Find where the given text appears and provide that cell's center as [X, Y] coordinate. 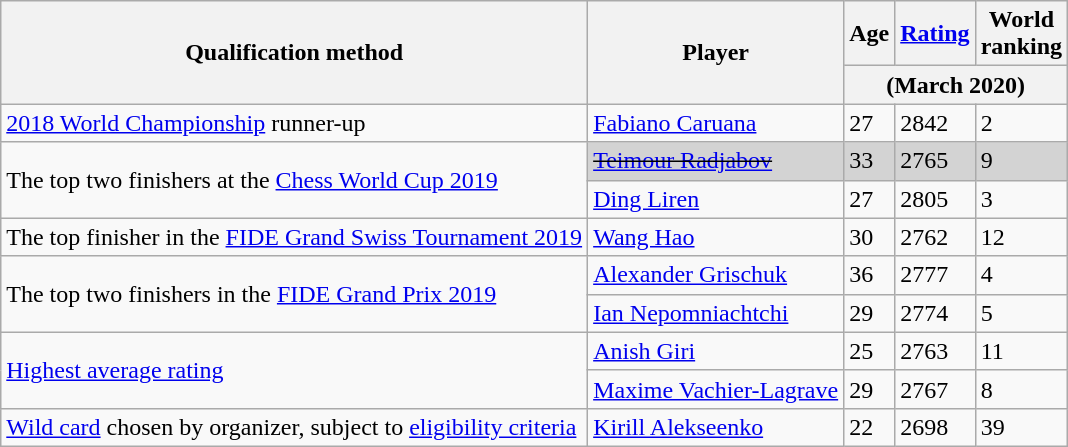
2698 [935, 427]
The top two finishers in the FIDE Grand Prix 2019 [294, 294]
2777 [935, 275]
The top two finishers at the Chess World Cup 2019 [294, 180]
Ding Liren [716, 199]
Teimour Radjabov [716, 161]
4 [1021, 275]
Worldranking [1021, 34]
12 [1021, 237]
Anish Giri [716, 351]
2763 [935, 351]
2805 [935, 199]
2842 [935, 123]
33 [870, 161]
22 [870, 427]
36 [870, 275]
Rating [935, 34]
2 [1021, 123]
Alexander Grischuk [716, 275]
The top finisher in the FIDE Grand Swiss Tournament 2019 [294, 237]
Fabiano Caruana [716, 123]
3 [1021, 199]
Highest average rating [294, 370]
Qualification method [294, 52]
2762 [935, 237]
2765 [935, 161]
Kirill Alekseenko [716, 427]
2018 World Championship runner-up [294, 123]
11 [1021, 351]
2774 [935, 313]
25 [870, 351]
Maxime Vachier-Lagrave [716, 389]
Ian Nepomniachtchi [716, 313]
2767 [935, 389]
39 [1021, 427]
Age [870, 34]
(March 2020) [956, 85]
Wang Hao [716, 237]
9 [1021, 161]
30 [870, 237]
Wild card chosen by organizer, subject to eligibility criteria [294, 427]
5 [1021, 313]
Player [716, 52]
8 [1021, 389]
